Scan for the cell matching the given text and deliver its [x, y] coordinate at center. 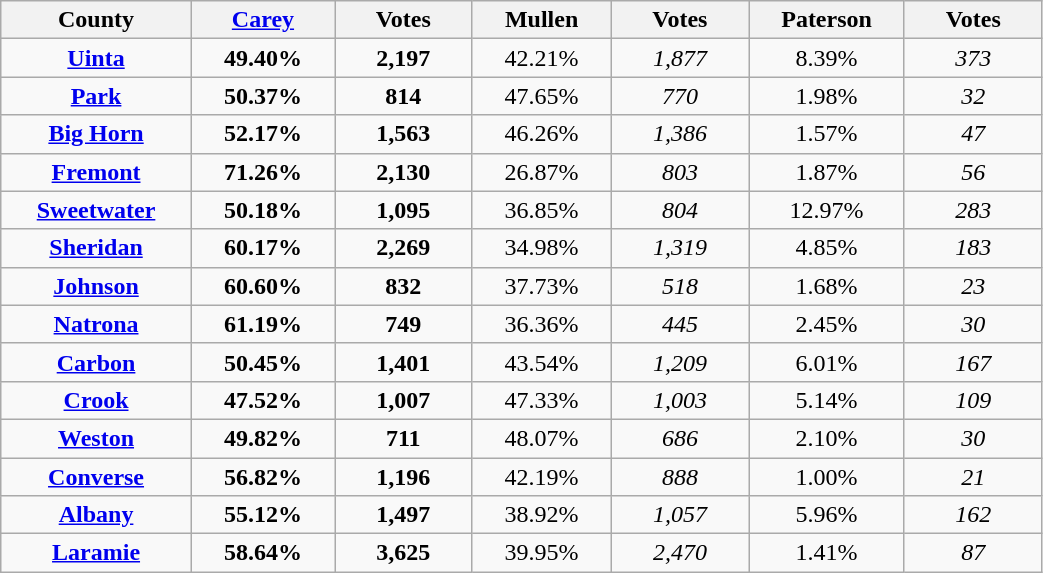
814 [404, 96]
60.60% [262, 286]
42.21% [542, 58]
283 [973, 210]
46.26% [542, 134]
518 [680, 286]
1,209 [680, 362]
38.92% [542, 515]
71.26% [262, 172]
1,386 [680, 134]
87 [973, 553]
167 [973, 362]
Fremont [96, 172]
1.68% [827, 286]
Laramie [96, 553]
Uinta [96, 58]
Natrona [96, 324]
47.52% [262, 400]
804 [680, 210]
32 [973, 96]
12.97% [827, 210]
1,003 [680, 400]
23 [973, 286]
3,625 [404, 553]
Big Horn [96, 134]
1.87% [827, 172]
1,563 [404, 134]
373 [973, 58]
50.18% [262, 210]
Albany [96, 515]
2,130 [404, 172]
1,057 [680, 515]
Converse [96, 477]
Mullen [542, 20]
1.57% [827, 134]
43.54% [542, 362]
Weston [96, 438]
Sweetwater [96, 210]
50.45% [262, 362]
770 [680, 96]
39.95% [542, 553]
58.64% [262, 553]
803 [680, 172]
Johnson [96, 286]
2,269 [404, 248]
36.85% [542, 210]
888 [680, 477]
1,877 [680, 58]
686 [680, 438]
109 [973, 400]
36.36% [542, 324]
49.82% [262, 438]
6.01% [827, 362]
8.39% [827, 58]
1,497 [404, 515]
1,095 [404, 210]
56.82% [262, 477]
1,196 [404, 477]
County [96, 20]
162 [973, 515]
2,197 [404, 58]
50.37% [262, 96]
5.14% [827, 400]
37.73% [542, 286]
5.96% [827, 515]
47.65% [542, 96]
183 [973, 248]
47 [973, 134]
60.17% [262, 248]
56 [973, 172]
2.10% [827, 438]
48.07% [542, 438]
4.85% [827, 248]
Carbon [96, 362]
1.98% [827, 96]
42.19% [542, 477]
47.33% [542, 400]
49.40% [262, 58]
2,470 [680, 553]
749 [404, 324]
Paterson [827, 20]
61.19% [262, 324]
1,319 [680, 248]
Park [96, 96]
711 [404, 438]
2.45% [827, 324]
Carey [262, 20]
34.98% [542, 248]
445 [680, 324]
832 [404, 286]
21 [973, 477]
1,007 [404, 400]
55.12% [262, 515]
52.17% [262, 134]
1,401 [404, 362]
26.87% [542, 172]
1.41% [827, 553]
1.00% [827, 477]
Sheridan [96, 248]
Crook [96, 400]
